Pinpoint the cell where the given text exists, returning its (x, y) midpoint coordinate. 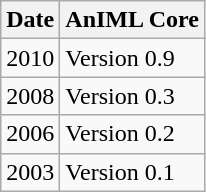
2006 (30, 134)
2010 (30, 58)
2008 (30, 96)
Version 0.3 (132, 96)
AnIML Core (132, 20)
Version 0.2 (132, 134)
2003 (30, 172)
Version 0.1 (132, 172)
Date (30, 20)
Version 0.9 (132, 58)
